Scan for the cell matching the given text and deliver its [X, Y] coordinate at center. 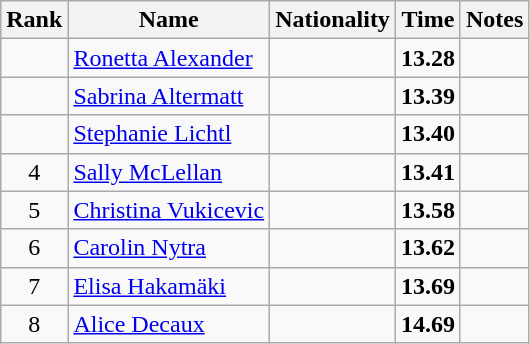
13.58 [428, 210]
13.40 [428, 134]
Sabrina Altermatt [169, 96]
4 [34, 172]
13.41 [428, 172]
Time [428, 20]
Christina Vukicevic [169, 210]
7 [34, 286]
Stephanie Lichtl [169, 134]
Alice Decaux [169, 324]
13.28 [428, 58]
5 [34, 210]
13.69 [428, 286]
13.39 [428, 96]
6 [34, 248]
Nationality [333, 20]
Name [169, 20]
Rank [34, 20]
8 [34, 324]
13.62 [428, 248]
Carolin Nytra [169, 248]
Elisa Hakamäki [169, 286]
14.69 [428, 324]
Notes [494, 20]
Sally McLellan [169, 172]
Ronetta Alexander [169, 58]
